Find where the given text appears and provide that cell's center as (X, Y) coordinate. 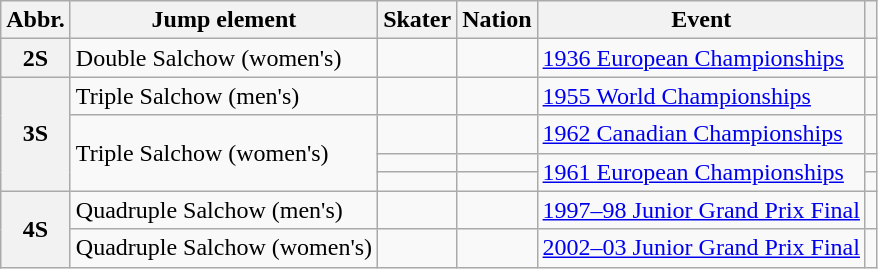
Event (701, 20)
Jump element (224, 20)
1955 World Championships (701, 96)
Triple Salchow (men's) (224, 96)
Quadruple Salchow (men's) (224, 210)
4S (36, 229)
2002–03 Junior Grand Prix Final (701, 248)
1997–98 Junior Grand Prix Final (701, 210)
3S (36, 134)
Nation (497, 20)
1962 Canadian Championships (701, 134)
Skater (418, 20)
2S (36, 58)
Double Salchow (women's) (224, 58)
1936 European Championships (701, 58)
1961 European Championships (701, 172)
Triple Salchow (women's) (224, 153)
Quadruple Salchow (women's) (224, 248)
Abbr. (36, 20)
